Locate the cell with the specified text and output its (x, y) center coordinate. 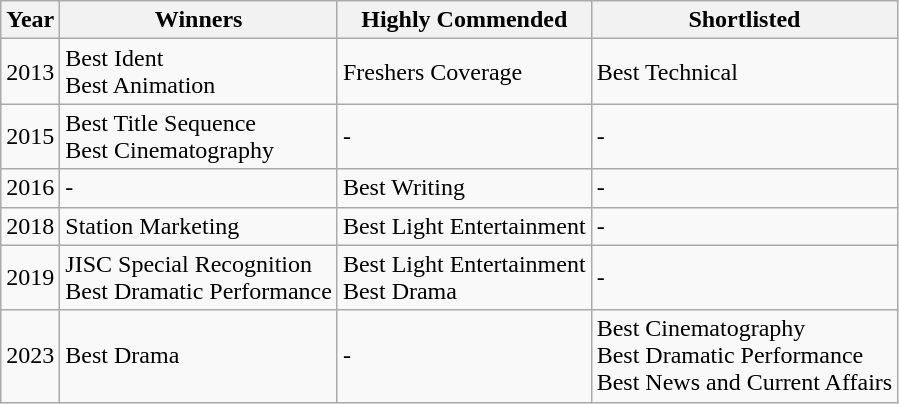
Best Drama (199, 356)
2019 (30, 278)
Freshers Coverage (464, 72)
2018 (30, 226)
2016 (30, 188)
2015 (30, 136)
2023 (30, 356)
Best Light Entertainment (464, 226)
JISC Special Recognition Best Dramatic Performance (199, 278)
Shortlisted (744, 20)
Best Ident Best Animation (199, 72)
Highly Commended (464, 20)
Station Marketing (199, 226)
Best Light Entertainment Best Drama (464, 278)
Year (30, 20)
Best Technical (744, 72)
Winners (199, 20)
Best Cinematography Best Dramatic Performance Best News and Current Affairs (744, 356)
2013 (30, 72)
Best Writing (464, 188)
Best Title Sequence Best Cinematography (199, 136)
